Search for the cell housing the specified text and yield its [X, Y] center coordinate. 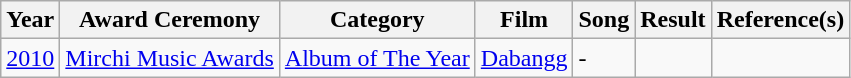
- [604, 58]
2010 [30, 58]
Reference(s) [780, 20]
Result [673, 20]
Award Ceremony [170, 20]
Film [524, 20]
Year [30, 20]
Mirchi Music Awards [170, 58]
Dabangg [524, 58]
Category [377, 20]
Song [604, 20]
Album of The Year [377, 58]
